Provide the (X, Y) coordinate of the cell's center where the given text is located.  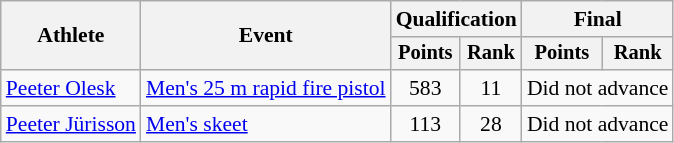
Men's skeet (266, 124)
Peeter Jürisson (71, 124)
Athlete (71, 36)
Men's 25 m rapid fire pistol (266, 88)
583 (426, 88)
Qualification (456, 19)
Peeter Olesk (71, 88)
113 (426, 124)
Event (266, 36)
Final (598, 19)
28 (491, 124)
11 (491, 88)
